Find where the given text appears and provide that cell's center as [X, Y] coordinate. 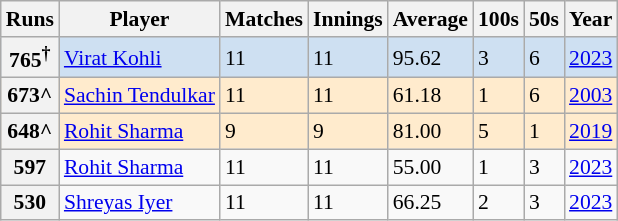
5 [498, 132]
2003 [590, 96]
100s [498, 19]
Runs [30, 19]
2019 [590, 132]
Innings [348, 19]
50s [544, 19]
2 [498, 203]
81.00 [430, 132]
66.25 [430, 203]
Average [430, 19]
Shreyas Iyer [140, 203]
597 [30, 167]
530 [30, 203]
Matches [264, 19]
765† [30, 58]
Virat Kohli [140, 58]
648^ [30, 132]
Sachin Tendulkar [140, 96]
95.62 [430, 58]
673^ [30, 96]
Year [590, 19]
61.18 [430, 96]
Player [140, 19]
55.00 [430, 167]
